Find where the given text appears and provide that cell's center as (X, Y) coordinate. 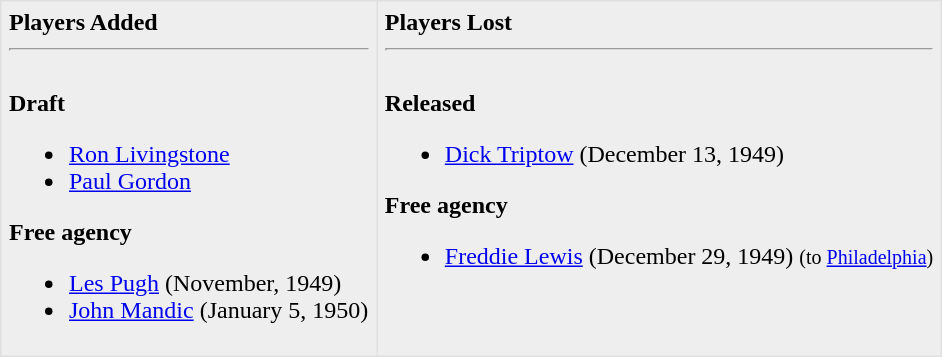
Players Lost ReleasedDick Triptow (December 13, 1949)Free agencyFreddie Lewis (December 29, 1949) (to Philadelphia) (660, 179)
Players Added DraftRon LivingstonePaul GordonFree agencyLes Pugh (November, 1949)John Mandic (January 5, 1950) (189, 179)
